From the cell containing the given text, extract its center point as (x, y) coordinate. 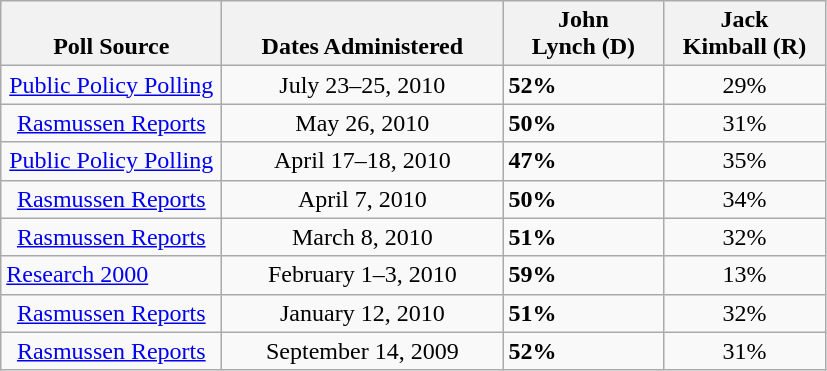
13% (744, 275)
July 23–25, 2010 (362, 85)
Research 2000 (112, 275)
Dates Administered (362, 34)
May 26, 2010 (362, 123)
29% (744, 85)
January 12, 2010 (362, 313)
February 1–3, 2010 (362, 275)
April 17–18, 2010 (362, 161)
September 14, 2009 (362, 351)
34% (744, 199)
Poll Source (112, 34)
35% (744, 161)
59% (584, 275)
March 8, 2010 (362, 237)
April 7, 2010 (362, 199)
JohnLynch (D) (584, 34)
47% (584, 161)
JackKimball (R) (744, 34)
